From the cell containing the given text, extract its center point as [X, Y] coordinate. 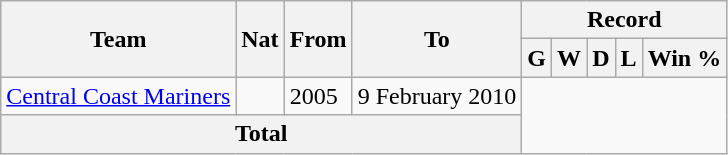
G [537, 58]
W [570, 58]
D [601, 58]
Team [118, 39]
9 February 2010 [437, 96]
To [437, 39]
Total [262, 134]
Record [624, 20]
L [628, 58]
2005 [318, 96]
Central Coast Mariners [118, 96]
From [318, 39]
Win % [684, 58]
Nat [260, 39]
